Search for the cell housing the specified text and yield its (x, y) center coordinate. 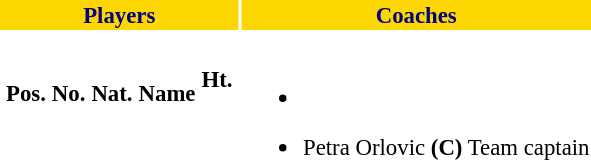
Ht. (217, 92)
Pos. (26, 92)
Nat. (112, 92)
Players (119, 15)
Name (167, 92)
Νο. (68, 92)
Coaches (416, 15)
